Identify which cell holds the provided text, then report its [x, y] central coordinate. 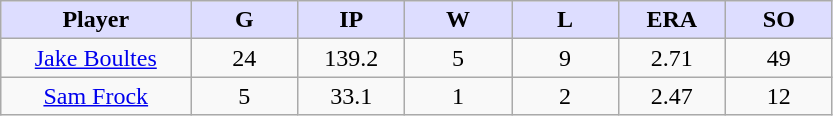
2.71 [672, 58]
1 [458, 96]
Player [96, 20]
139.2 [352, 58]
24 [244, 58]
Sam Frock [96, 96]
G [244, 20]
ERA [672, 20]
9 [566, 58]
12 [778, 96]
L [566, 20]
2 [566, 96]
Jake Boultes [96, 58]
IP [352, 20]
2.47 [672, 96]
33.1 [352, 96]
W [458, 20]
SO [778, 20]
49 [778, 58]
